Capture the cell that displays the provided text and extract its (X, Y) central coordinate. 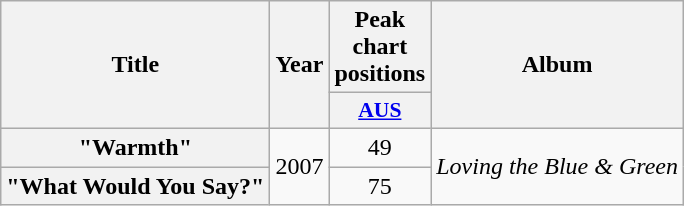
49 (380, 147)
Loving the Blue & Green (558, 166)
Peak chart positions (380, 47)
2007 (300, 166)
"Warmth" (136, 147)
"What Would You Say?" (136, 185)
Album (558, 65)
75 (380, 185)
Year (300, 65)
AUS (380, 111)
Title (136, 65)
